Search for the cell housing the specified text and yield its [X, Y] center coordinate. 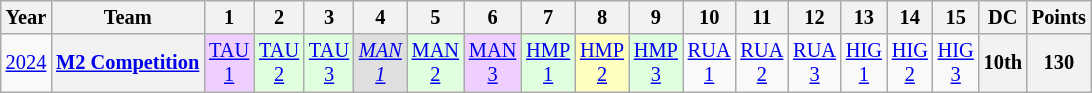
11 [762, 17]
15 [956, 17]
14 [910, 17]
HMP1 [548, 63]
TAU1 [229, 63]
130 [1059, 63]
Year [26, 17]
2 [279, 17]
3 [329, 17]
HIG2 [910, 63]
HMP3 [656, 63]
HIG1 [864, 63]
Team [128, 17]
Points [1059, 17]
RUA2 [762, 63]
5 [436, 17]
TAU2 [279, 63]
9 [656, 17]
RUA3 [814, 63]
MAN1 [380, 63]
10th [1003, 63]
10 [710, 17]
8 [602, 17]
TAU3 [329, 63]
RUA1 [710, 63]
13 [864, 17]
7 [548, 17]
M2 Competition [128, 63]
MAN2 [436, 63]
HMP2 [602, 63]
2024 [26, 63]
1 [229, 17]
HIG3 [956, 63]
MAN3 [492, 63]
12 [814, 17]
4 [380, 17]
DC [1003, 17]
6 [492, 17]
